From the cell containing the given text, extract its center point as (x, y) coordinate. 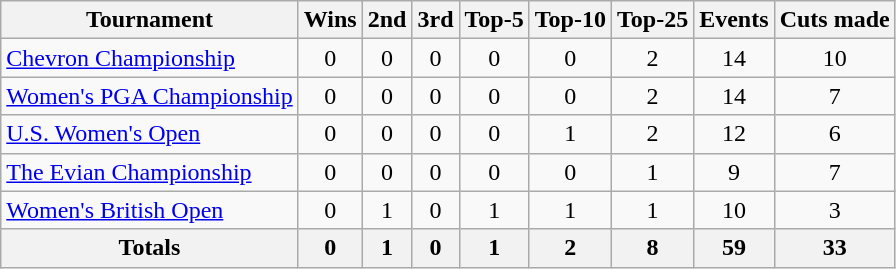
2nd (387, 20)
Events (734, 20)
33 (834, 248)
Chevron Championship (150, 58)
Top-10 (570, 20)
59 (734, 248)
Top-25 (652, 20)
9 (734, 172)
12 (734, 134)
U.S. Women's Open (150, 134)
6 (834, 134)
Women's PGA Championship (150, 96)
3 (834, 210)
Totals (150, 248)
Wins (330, 20)
8 (652, 248)
Cuts made (834, 20)
Women's British Open (150, 210)
3rd (436, 20)
Tournament (150, 20)
Top-5 (494, 20)
The Evian Championship (150, 172)
